Pinpoint the cell where the given text exists, returning its [x, y] midpoint coordinate. 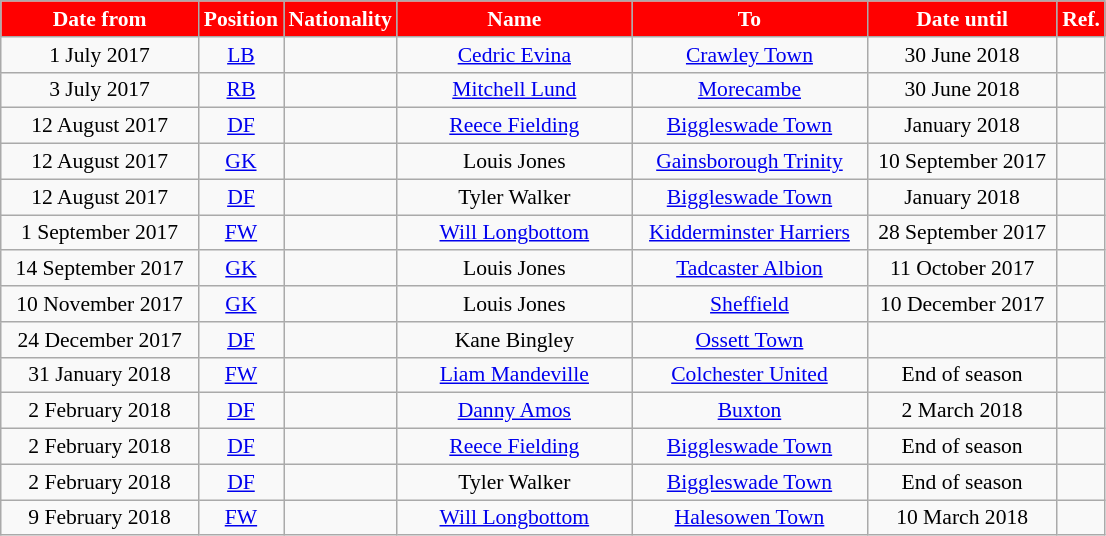
Morecambe [750, 90]
1 September 2017 [100, 233]
Ref. [1081, 19]
10 December 2017 [962, 304]
24 December 2017 [100, 340]
Date until [962, 19]
Cedric Evina [514, 55]
Position [240, 19]
Name [514, 19]
Crawley Town [750, 55]
Date from [100, 19]
10 March 2018 [962, 518]
14 September 2017 [100, 269]
2 March 2018 [962, 411]
Kane Bingley [514, 340]
3 July 2017 [100, 90]
9 February 2018 [100, 518]
Sheffield [750, 304]
To [750, 19]
Halesowen Town [750, 518]
Nationality [340, 19]
Kidderminster Harriers [750, 233]
28 September 2017 [962, 233]
Liam Mandeville [514, 375]
Colchester United [750, 375]
10 November 2017 [100, 304]
11 October 2017 [962, 269]
1 July 2017 [100, 55]
Mitchell Lund [514, 90]
RB [240, 90]
Tadcaster Albion [750, 269]
Ossett Town [750, 340]
Danny Amos [514, 411]
Gainsborough Trinity [750, 162]
10 September 2017 [962, 162]
LB [240, 55]
Buxton [750, 411]
31 January 2018 [100, 375]
